Capture the cell that displays the provided text and extract its (x, y) central coordinate. 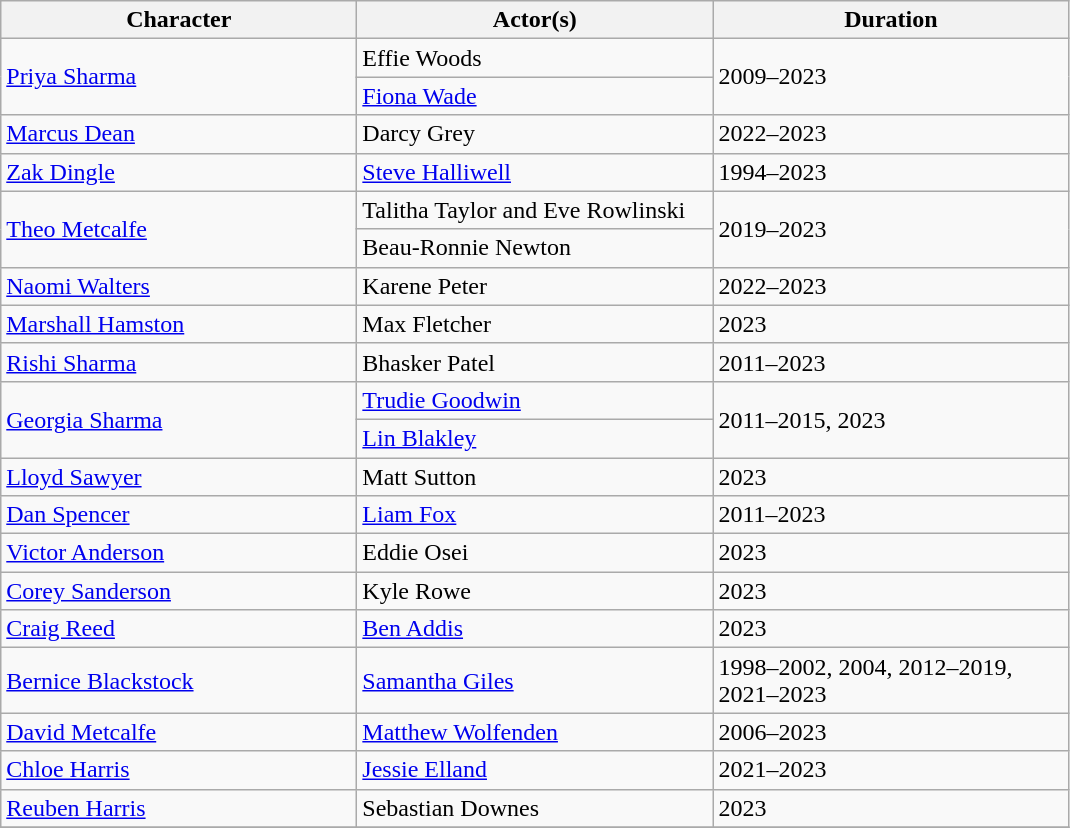
1994–2023 (891, 172)
Dan Spencer (179, 515)
2006–2023 (891, 732)
Chloe Harris (179, 770)
Samantha Giles (535, 680)
Liam Fox (535, 515)
Marcus Dean (179, 134)
Lloyd Sawyer (179, 477)
1998–2002, 2004, 2012–2019, 2021–2023 (891, 680)
Sebastian Downes (535, 808)
Bernice Blackstock (179, 680)
Priya Sharma (179, 77)
Kyle Rowe (535, 591)
Duration (891, 20)
Beau-Ronnie Newton (535, 248)
Eddie Osei (535, 553)
David Metcalfe (179, 732)
Actor(s) (535, 20)
Jessie Elland (535, 770)
Trudie Goodwin (535, 400)
Corey Sanderson (179, 591)
Victor Anderson (179, 553)
Georgia Sharma (179, 419)
Character (179, 20)
Matthew Wolfenden (535, 732)
Karene Peter (535, 286)
Effie Woods (535, 58)
Theo Metcalfe (179, 229)
2021–2023 (891, 770)
Bhasker Patel (535, 362)
Zak Dingle (179, 172)
Max Fletcher (535, 324)
Ben Addis (535, 629)
Steve Halliwell (535, 172)
Fiona Wade (535, 96)
Reuben Harris (179, 808)
Talitha Taylor and Eve Rowlinski (535, 210)
Marshall Hamston (179, 324)
Rishi Sharma (179, 362)
2019–2023 (891, 229)
Matt Sutton (535, 477)
2011–2015, 2023 (891, 419)
Lin Blakley (535, 438)
Craig Reed (179, 629)
Naomi Walters (179, 286)
2009–2023 (891, 77)
Darcy Grey (535, 134)
